Extract the (x, y) coordinate from the center of the cell holding the provided text.  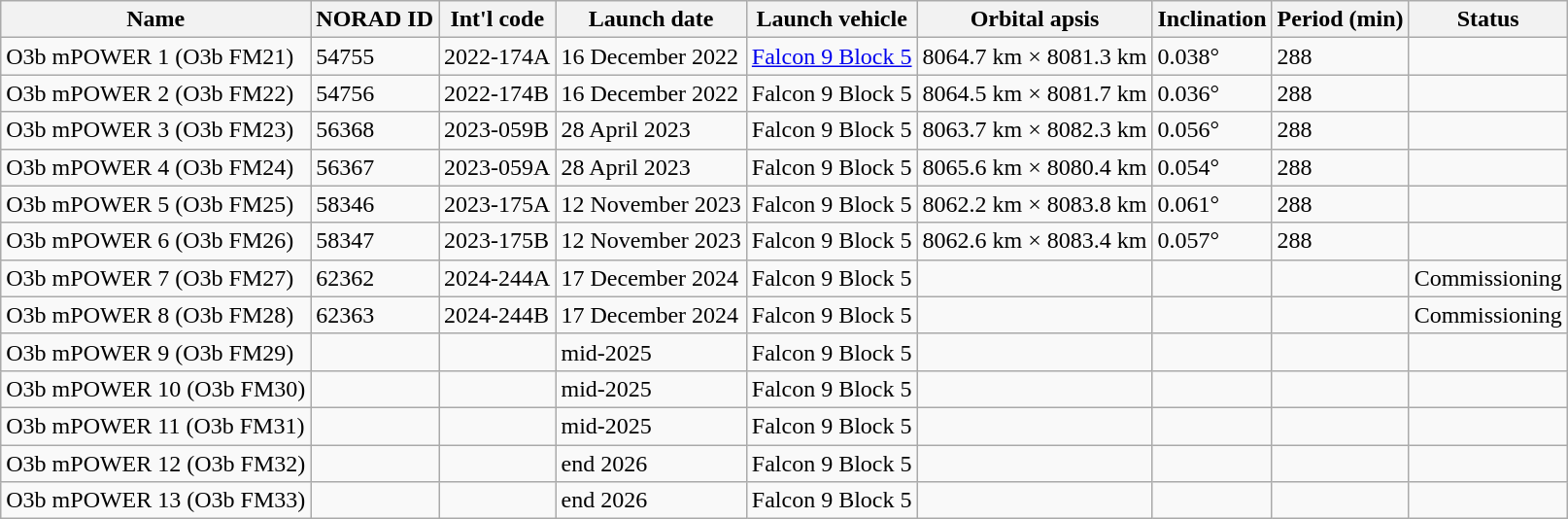
8062.2 km × 8083.8 km (1035, 204)
2023-175A (497, 204)
Status (1488, 19)
O3b mPOWER 4 (O3b FM24) (155, 167)
8062.6 km × 8083.4 km (1035, 241)
Inclination (1212, 19)
58346 (375, 204)
0.036° (1212, 93)
Launch date (651, 19)
NORAD ID (375, 19)
2022-174B (497, 93)
62362 (375, 278)
O3b mPOWER 9 (O3b FM29) (155, 352)
2024-244A (497, 278)
2023-059B (497, 130)
2024-244B (497, 315)
0.038° (1212, 56)
0.061° (1212, 204)
Name (155, 19)
2023-175B (497, 241)
8064.7 km × 8081.3 km (1035, 56)
62363 (375, 315)
2022-174A (497, 56)
54756 (375, 93)
O3b mPOWER 10 (O3b FM30) (155, 389)
O3b mPOWER 2 (O3b FM22) (155, 93)
0.054° (1212, 167)
0.057° (1212, 241)
Period (min) (1341, 19)
O3b mPOWER 8 (O3b FM28) (155, 315)
58347 (375, 241)
O3b mPOWER 13 (O3b FM33) (155, 501)
O3b mPOWER 5 (O3b FM25) (155, 204)
8064.5 km × 8081.7 km (1035, 93)
O3b mPOWER 1 (O3b FM21) (155, 56)
2023-059A (497, 167)
Launch vehicle (832, 19)
O3b mPOWER 12 (O3b FM32) (155, 464)
54755 (375, 56)
O3b mPOWER 7 (O3b FM27) (155, 278)
Orbital apsis (1035, 19)
Int'l code (497, 19)
O3b mPOWER 3 (O3b FM23) (155, 130)
56368 (375, 130)
8063.7 km × 8082.3 km (1035, 130)
0.056° (1212, 130)
O3b mPOWER 6 (O3b FM26) (155, 241)
56367 (375, 167)
O3b mPOWER 11 (O3b FM31) (155, 426)
8065.6 km × 8080.4 km (1035, 167)
